Scan for the cell matching the given text and deliver its (x, y) coordinate at center. 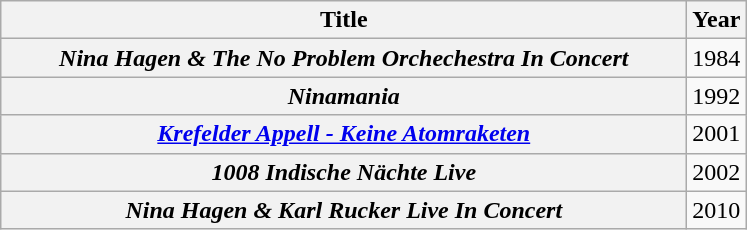
Ninamania (344, 96)
Title (344, 20)
Nina Hagen & Karl Rucker Live In Concert (344, 210)
Krefelder Appell - Keine Atomraketen (344, 134)
2010 (716, 210)
Nina Hagen & The No Problem Orchechestra In Concert (344, 58)
2002 (716, 172)
Year (716, 20)
1992 (716, 96)
1008 Indische Nächte Live (344, 172)
2001 (716, 134)
1984 (716, 58)
